Return (x, y) of the center of cell containing provided text 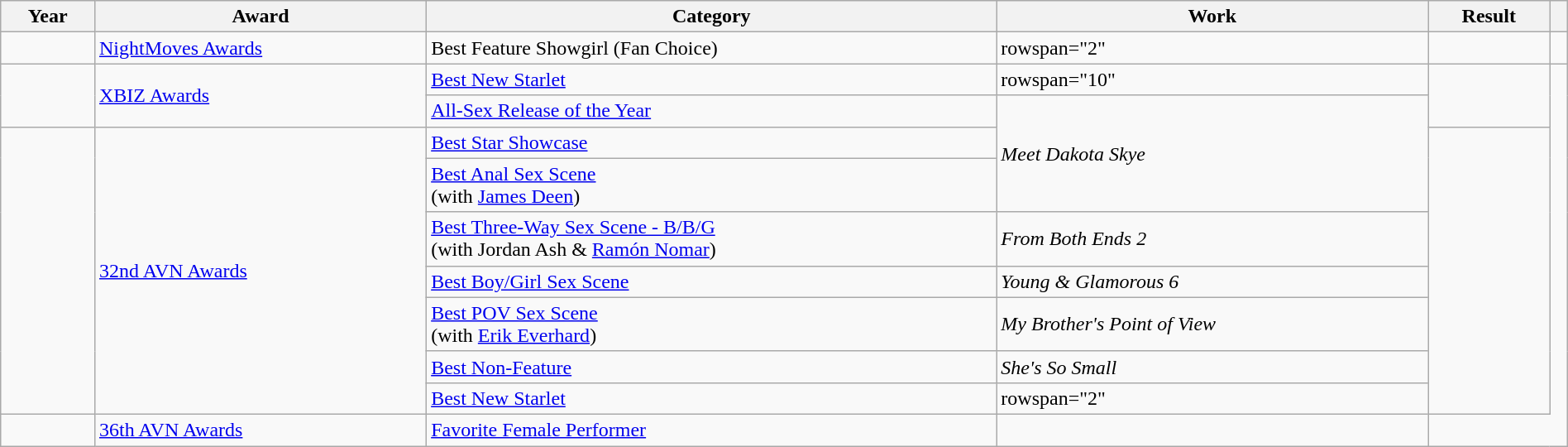
32nd AVN Awards (260, 270)
My Brother's Point of View (1212, 324)
Best Star Showcase (711, 142)
NightMoves Awards (260, 48)
Favorite Female Performer (711, 430)
rowspan="10" (1212, 79)
Best Boy/Girl Sex Scene (711, 281)
Result (1489, 17)
36th AVN Awards (260, 430)
She's So Small (1212, 367)
Young & Glamorous 6 (1212, 281)
Category (711, 17)
Best Anal Sex Scene(with James Deen) (711, 185)
All-Sex Release of the Year (711, 111)
Best Three-Way Sex Scene - B/B/G(with Jordan Ash & Ramón Nomar) (711, 238)
Year (48, 17)
Best POV Sex Scene(with Erik Everhard) (711, 324)
Best Feature Showgirl (Fan Choice) (711, 48)
XBIZ Awards (260, 95)
From Both Ends 2 (1212, 238)
Meet Dakota Skye (1212, 154)
Work (1212, 17)
Award (260, 17)
Best Non-Feature (711, 367)
